For the text-containing cell, return its midpoint in (x, y) coordinate format. 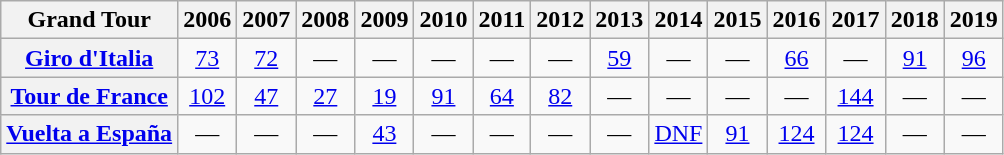
2016 (796, 20)
2010 (444, 20)
2014 (678, 20)
72 (266, 58)
144 (856, 96)
102 (208, 96)
59 (620, 58)
Tour de France (90, 96)
2011 (502, 20)
Giro d'Italia (90, 58)
96 (974, 58)
2017 (856, 20)
64 (502, 96)
19 (384, 96)
2015 (738, 20)
66 (796, 58)
Vuelta a España (90, 134)
27 (326, 96)
43 (384, 134)
Grand Tour (90, 20)
DNF (678, 134)
2018 (914, 20)
73 (208, 58)
2008 (326, 20)
2006 (208, 20)
47 (266, 96)
2009 (384, 20)
82 (560, 96)
2012 (560, 20)
2013 (620, 20)
2007 (266, 20)
2019 (974, 20)
